Extract the (x, y) coordinate from the center of the cell holding the provided text.  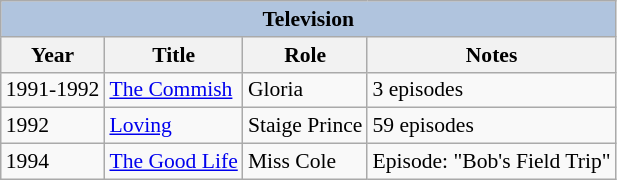
Loving (173, 126)
3 episodes (491, 90)
The Good Life (173, 162)
Role (306, 55)
1991-1992 (53, 90)
Gloria (306, 90)
Notes (491, 55)
Miss Cole (306, 162)
Television (308, 19)
Title (173, 55)
59 episodes (491, 126)
1992 (53, 126)
Episode: "Bob's Field Trip" (491, 162)
1994 (53, 162)
The Commish (173, 90)
Year (53, 55)
Staige Prince (306, 126)
